Determine the [X, Y] coordinate at the center of the cell enclosing the given text.  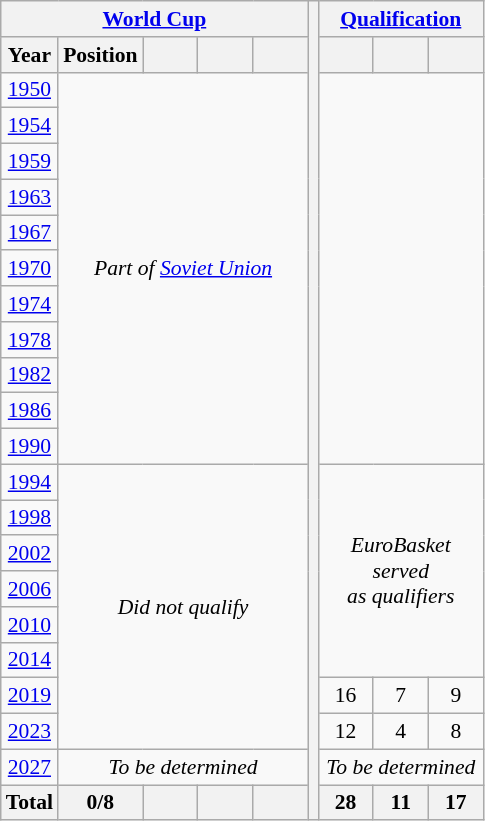
17 [456, 803]
1998 [30, 518]
0/8 [100, 803]
1974 [30, 304]
Total [30, 803]
Part of Soviet Union [183, 268]
1970 [30, 269]
9 [456, 696]
Position [100, 55]
World Cup [154, 19]
2002 [30, 554]
1963 [30, 197]
1959 [30, 162]
2006 [30, 589]
12 [346, 732]
1990 [30, 447]
4 [400, 732]
2027 [30, 767]
2014 [30, 660]
1986 [30, 411]
2019 [30, 696]
1978 [30, 340]
EuroBasket servedas qualifiers [400, 571]
1967 [30, 233]
Did not qualify [183, 606]
1994 [30, 482]
1954 [30, 126]
Year [30, 55]
2023 [30, 732]
28 [346, 803]
1950 [30, 90]
8 [456, 732]
16 [346, 696]
2010 [30, 625]
11 [400, 803]
7 [400, 696]
Qualification [400, 19]
1982 [30, 375]
